Pinpoint the cell where the given text exists, returning its [X, Y] midpoint coordinate. 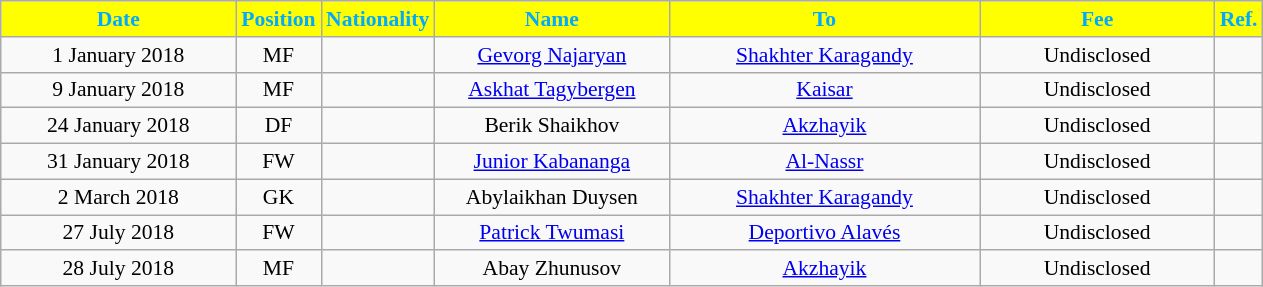
1 January 2018 [118, 55]
Deportivo Alavés [824, 233]
Junior Kabananga [552, 162]
Al-Nassr [824, 162]
DF [278, 126]
Gevorg Najaryan [552, 55]
Askhat Tagybergen [552, 90]
Position [278, 19]
Berik Shaikhov [552, 126]
Abylaikhan Duysen [552, 197]
Abay Zhunusov [552, 269]
9 January 2018 [118, 90]
To [824, 19]
Nationality [378, 19]
31 January 2018 [118, 162]
Fee [1098, 19]
24 January 2018 [118, 126]
GK [278, 197]
Kaisar [824, 90]
Date [118, 19]
Name [552, 19]
Ref. [1239, 19]
2 March 2018 [118, 197]
27 July 2018 [118, 233]
28 July 2018 [118, 269]
Patrick Twumasi [552, 233]
